Identify which cell holds the provided text, then report its (X, Y) central coordinate. 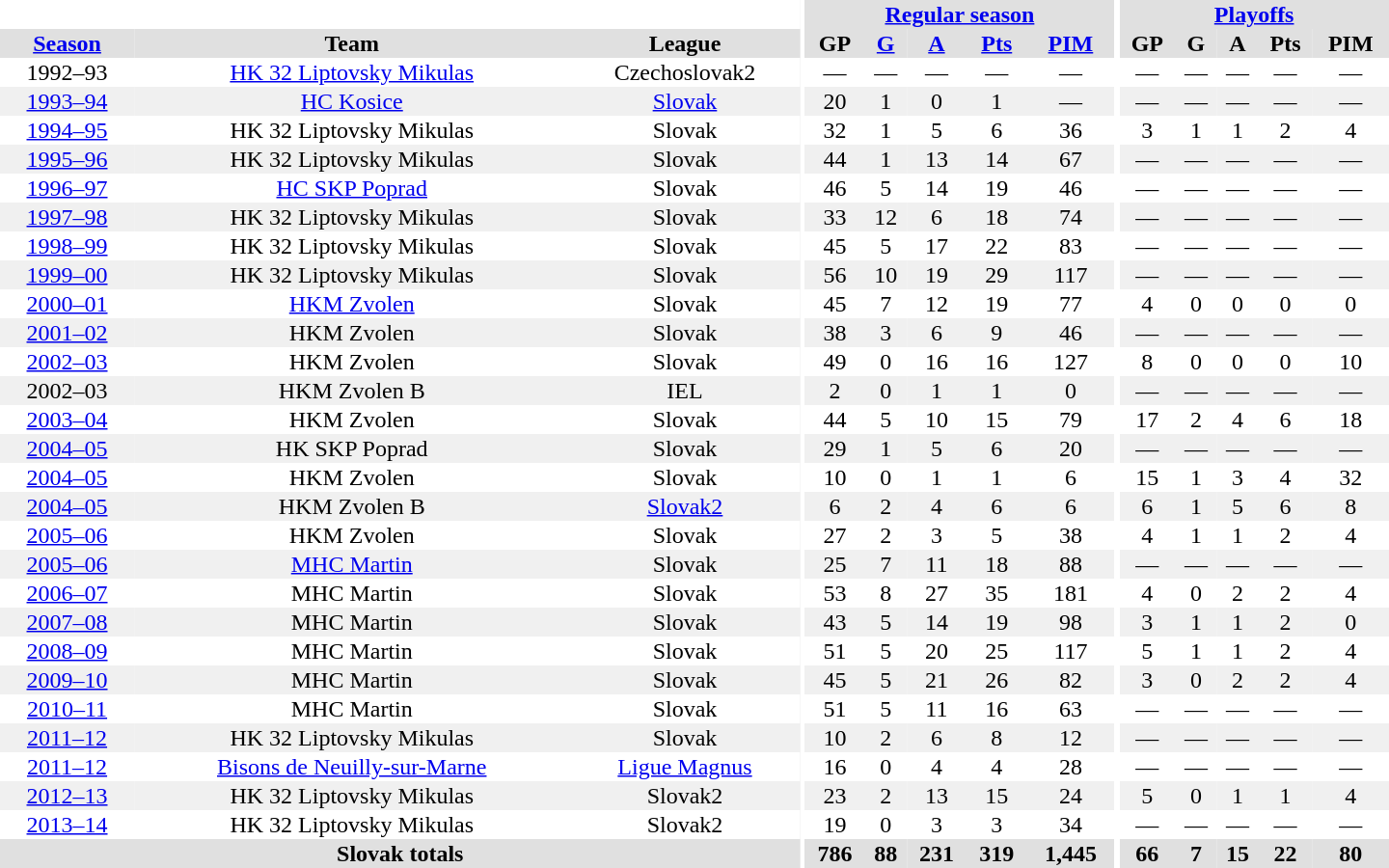
98 (1071, 622)
1996–97 (68, 188)
67 (1071, 159)
26 (996, 680)
43 (834, 622)
Slovak totals (400, 854)
Team (351, 43)
1999–00 (68, 275)
66 (1147, 854)
1993–94 (68, 101)
1994–95 (68, 130)
82 (1071, 680)
2000–01 (68, 304)
2003–04 (68, 420)
53 (834, 593)
1995–96 (68, 159)
Regular season (959, 14)
21 (937, 680)
36 (1071, 130)
80 (1350, 854)
Bisons de Neuilly-sur-Marne (351, 767)
319 (996, 854)
1,445 (1071, 854)
2008–09 (68, 651)
1998–99 (68, 246)
League (685, 43)
56 (834, 275)
HC Kosice (351, 101)
74 (1071, 217)
35 (996, 593)
2007–08 (68, 622)
HK SKP Poprad (351, 448)
1997–98 (68, 217)
23 (834, 796)
2006–07 (68, 593)
IEL (685, 391)
24 (1071, 796)
786 (834, 854)
79 (1071, 420)
Ligue Magnus (685, 767)
HC SKP Poprad (351, 188)
33 (834, 217)
63 (1071, 709)
77 (1071, 304)
127 (1071, 362)
2010–11 (68, 709)
28 (1071, 767)
Season (68, 43)
231 (937, 854)
Czechoslovak2 (685, 72)
2013–14 (68, 825)
Playoffs (1254, 14)
181 (1071, 593)
83 (1071, 246)
2001–02 (68, 333)
9 (996, 333)
34 (1071, 825)
2012–13 (68, 796)
49 (834, 362)
2009–10 (68, 680)
1992–93 (68, 72)
